From the cell containing the given text, extract its center point as (x, y) coordinate. 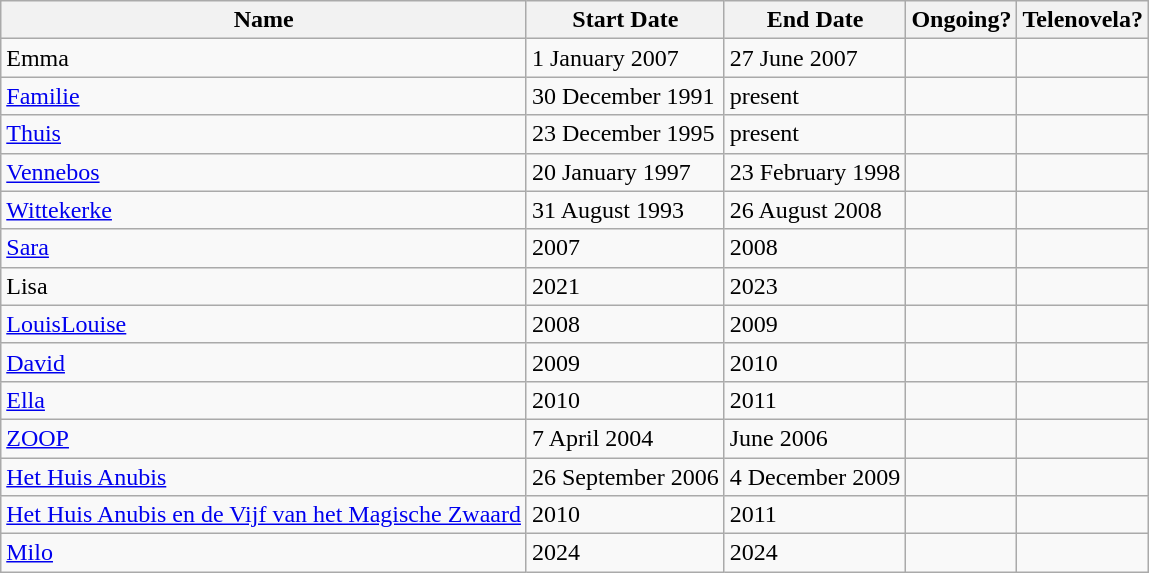
Start Date (625, 20)
Lisa (264, 286)
ZOOP (264, 438)
LouisLouise (264, 324)
End Date (815, 20)
23 February 1998 (815, 172)
2021 (625, 286)
Het Huis Anubis en de Vijf van het Magische Zwaard (264, 515)
27 June 2007 (815, 58)
Name (264, 20)
Thuis (264, 134)
4 December 2009 (815, 477)
2023 (815, 286)
20 January 1997 (625, 172)
Milo (264, 553)
Het Huis Anubis (264, 477)
31 August 1993 (625, 210)
June 2006 (815, 438)
1 January 2007 (625, 58)
Vennebos (264, 172)
David (264, 362)
2007 (625, 248)
23 December 1995 (625, 134)
Wittekerke (264, 210)
Sara (264, 248)
Telenovela? (1083, 20)
Emma (264, 58)
Ella (264, 400)
Familie (264, 96)
26 September 2006 (625, 477)
Ongoing? (962, 20)
7 April 2004 (625, 438)
30 December 1991 (625, 96)
26 August 2008 (815, 210)
